Identify which cell holds the provided text, then report its [X, Y] central coordinate. 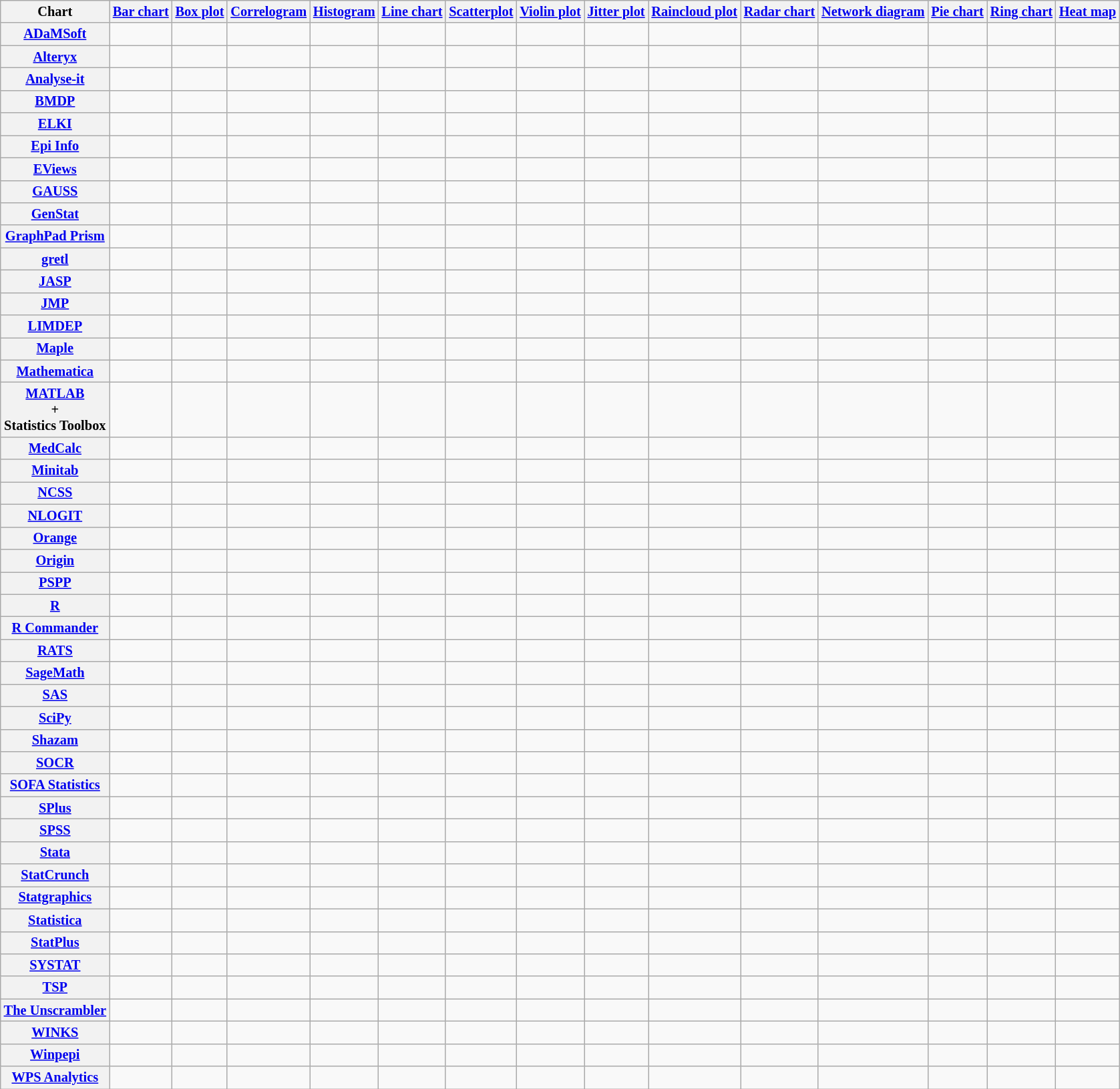
SageMath [55, 673]
Histogram [345, 11]
Shazam [55, 740]
Minitab [55, 471]
JASP [55, 281]
Maple [55, 349]
RATS [55, 650]
Epi Info [55, 146]
ADaMSoft [55, 34]
SAS [55, 695]
GenStat [55, 214]
Alteryx [55, 57]
Mathematica [55, 371]
SPSS [55, 830]
Violin plot [550, 11]
ELKI [55, 124]
Jitter plot [616, 11]
WPS Analytics [55, 1078]
SciPy [55, 718]
GraphPad Prism [55, 236]
R Commander [55, 628]
Network diagram [873, 11]
R [55, 606]
MATLAB+Statistics Toolbox [55, 409]
EViews [55, 169]
Line chart [413, 11]
PSPP [55, 583]
Origin [55, 560]
Bar chart [141, 11]
SOCR [55, 763]
Analyse-it [55, 79]
Pie chart [957, 11]
SYSTAT [55, 965]
GAUSS [55, 192]
BMDP [55, 101]
Heat map [1087, 11]
Statgraphics [55, 897]
StatPlus [55, 943]
Raincloud plot [694, 11]
Correlogram [268, 11]
The Unscrambler [55, 1010]
JMP [55, 304]
LIMDEP [55, 326]
StatCrunch [55, 875]
Stata [55, 853]
Chart [55, 11]
TSP [55, 988]
Orange [55, 538]
MedCalc [55, 448]
SPlus [55, 808]
NCSS [55, 493]
Winpepi [55, 1055]
WINKS [55, 1032]
NLOGIT [55, 515]
Radar chart [779, 11]
Statistica [55, 920]
gretl [55, 259]
Scatterplot [481, 11]
SOFA Statistics [55, 785]
Box plot [200, 11]
Ring chart [1022, 11]
